Capture the cell that displays the provided text and extract its (X, Y) central coordinate. 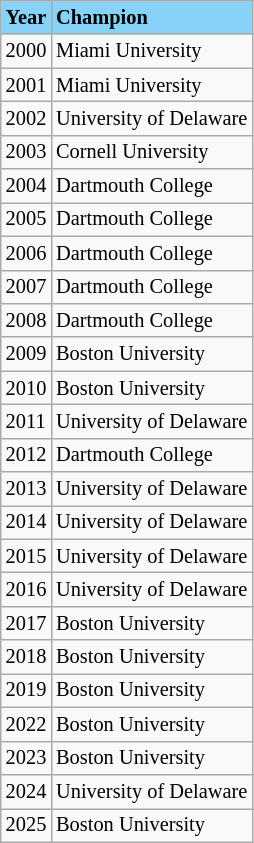
2011 (26, 421)
2006 (26, 253)
2001 (26, 85)
2019 (26, 690)
2016 (26, 589)
2000 (26, 51)
2003 (26, 152)
2022 (26, 724)
2015 (26, 556)
2018 (26, 657)
2017 (26, 623)
2014 (26, 522)
2010 (26, 388)
2025 (26, 825)
Cornell University (152, 152)
2004 (26, 186)
2013 (26, 489)
Champion (152, 17)
2005 (26, 219)
2024 (26, 791)
Year (26, 17)
2008 (26, 320)
2012 (26, 455)
2007 (26, 287)
2002 (26, 118)
2023 (26, 758)
2009 (26, 354)
